Locate the cell with the specified text and output its [X, Y] center coordinate. 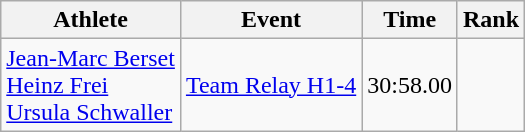
Time [410, 20]
Event [270, 20]
30:58.00 [410, 85]
Athlete [91, 20]
Rank [490, 20]
Jean-Marc BersetHeinz FreiUrsula Schwaller [91, 85]
Team Relay H1-4 [270, 85]
